Output the (x, y) coordinate of the center of the cell containing the given text.  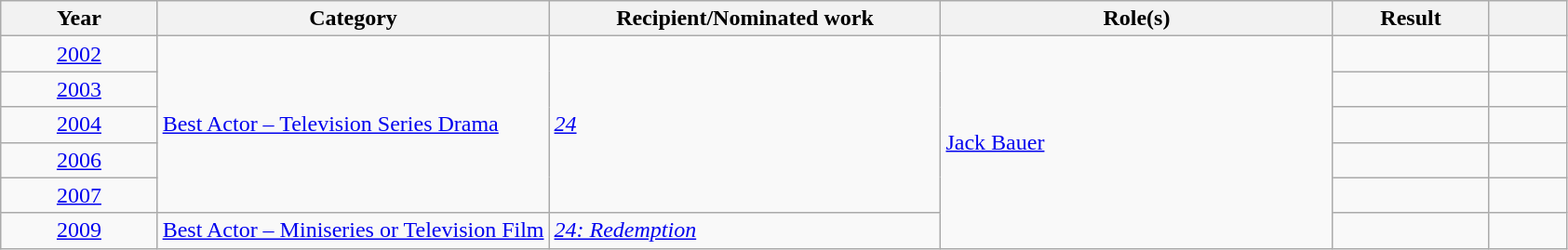
Role(s) (1137, 19)
2006 (79, 160)
Year (79, 19)
Jack Bauer (1137, 142)
24: Redemption (744, 230)
2003 (79, 89)
24 (744, 125)
Best Actor – Miniseries or Television Film (354, 230)
Best Actor – Television Series Drama (354, 125)
Result (1411, 19)
Category (354, 19)
2007 (79, 195)
Recipient/Nominated work (744, 19)
2002 (79, 54)
2004 (79, 125)
2009 (79, 230)
